Identify which cell holds the provided text, then report its (X, Y) central coordinate. 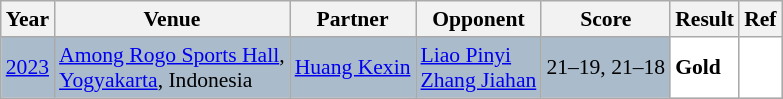
Among Rogo Sports Hall,Yogyakarta, Indonesia (172, 68)
Year (28, 19)
Partner (353, 19)
Huang Kexin (353, 68)
Ref (760, 19)
2023 (28, 68)
Venue (172, 19)
Liao Pinyi Zhang Jiahan (479, 68)
Score (606, 19)
Opponent (479, 19)
Gold (704, 68)
Result (704, 19)
21–19, 21–18 (606, 68)
